Locate the cell with the specified text and output its (X, Y) center coordinate. 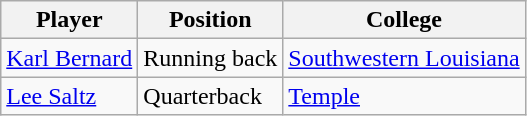
Lee Saltz (70, 96)
Southwestern Louisiana (404, 58)
Karl Bernard (70, 58)
College (404, 20)
Position (210, 20)
Running back (210, 58)
Temple (404, 96)
Quarterback (210, 96)
Player (70, 20)
